Determine the (X, Y) coordinate at the center of the cell enclosing the given text.  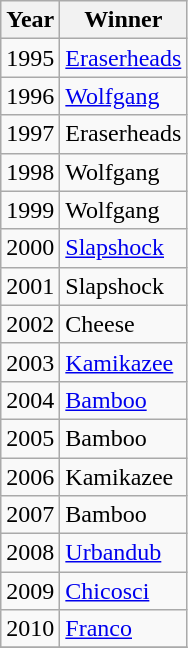
1999 (30, 210)
Winner (124, 20)
2009 (30, 591)
1998 (30, 172)
2010 (30, 629)
2008 (30, 553)
2002 (30, 324)
Franco (124, 629)
2001 (30, 286)
2005 (30, 438)
Urbandub (124, 553)
1997 (30, 134)
1996 (30, 96)
1995 (30, 58)
2003 (30, 362)
Chicosci (124, 591)
2000 (30, 248)
2007 (30, 515)
Cheese (124, 324)
2004 (30, 400)
2006 (30, 477)
Year (30, 20)
